From the cell containing the given text, extract its center point as (X, Y) coordinate. 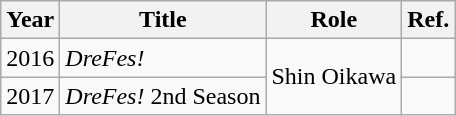
Ref. (428, 20)
DreFes! (163, 58)
Title (163, 20)
DreFes! 2nd Season (163, 96)
Shin Oikawa (334, 77)
Role (334, 20)
Year (30, 20)
2016 (30, 58)
2017 (30, 96)
